Return the [X, Y] coordinate for the center point of the cell that contains the specified text.  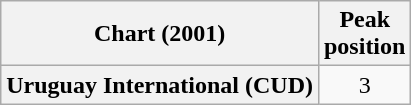
Chart (2001) [160, 34]
Peakposition [364, 34]
3 [364, 85]
Uruguay International (CUD) [160, 85]
